Scan for the cell matching the given text and deliver its [x, y] coordinate at center. 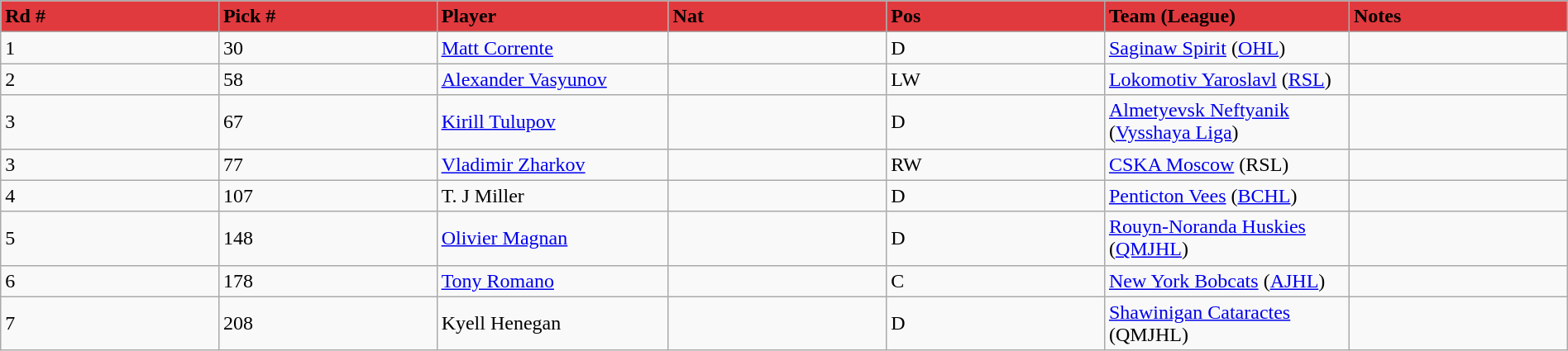
Team (League) [1226, 17]
178 [327, 281]
LW [996, 79]
Olivier Magnan [552, 238]
77 [327, 164]
148 [327, 238]
New York Bobcats (AJHL) [1226, 281]
Almetyevsk Neftyanik (Vysshaya Liga) [1226, 122]
Rouyn-Noranda Huskies (QMJHL) [1226, 238]
Alexander Vasyunov [552, 79]
Kirill Tulupov [552, 122]
208 [327, 324]
107 [327, 196]
1 [110, 48]
Kyell Henegan [552, 324]
Nat [777, 17]
67 [327, 122]
4 [110, 196]
T. J Miller [552, 196]
RW [996, 164]
Shawinigan Cataractes (QMJHL) [1226, 324]
Vladimir Zharkov [552, 164]
Lokomotiv Yaroslavl (RSL) [1226, 79]
5 [110, 238]
58 [327, 79]
Notes [1458, 17]
Penticton Vees (BCHL) [1226, 196]
Pick # [327, 17]
30 [327, 48]
Saginaw Spirit (OHL) [1226, 48]
C [996, 281]
2 [110, 79]
6 [110, 281]
Rd # [110, 17]
Tony Romano [552, 281]
Player [552, 17]
CSKA Moscow (RSL) [1226, 164]
7 [110, 324]
Matt Corrente [552, 48]
Pos [996, 17]
